Search for the cell housing the specified text and yield its (X, Y) center coordinate. 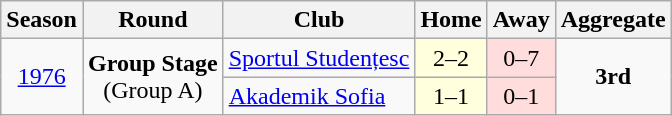
Home (451, 20)
0–1 (521, 96)
0–7 (521, 58)
Akademik Sofia (319, 96)
3rd (613, 77)
Away (521, 20)
1–1 (451, 96)
1976 (42, 77)
Round (152, 20)
Group Stage(Group A) (152, 77)
2–2 (451, 58)
Aggregate (613, 20)
Sportul Studențesc (319, 58)
Season (42, 20)
Club (319, 20)
